Provide the (x, y) coordinate of the cell's center where the given text is located.  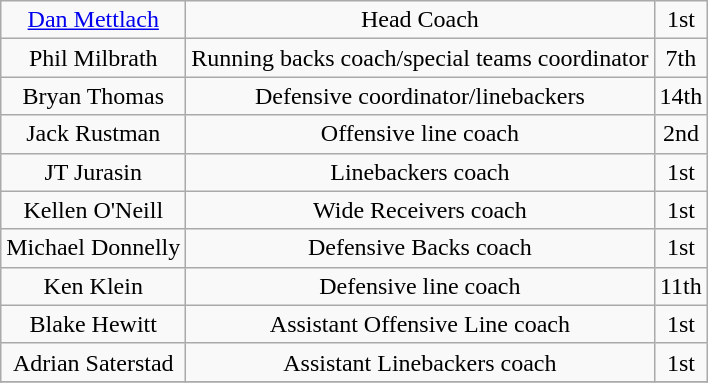
Defensive coordinator/linebackers (420, 96)
Assistant Offensive Line coach (420, 324)
Linebackers coach (420, 172)
11th (681, 286)
Bryan Thomas (94, 96)
Blake Hewitt (94, 324)
Head Coach (420, 20)
Adrian Saterstad (94, 362)
Phil Milbrath (94, 58)
Jack Rustman (94, 134)
14th (681, 96)
Defensive line coach (420, 286)
Defensive Backs coach (420, 248)
Wide Receivers coach (420, 210)
Dan Mettlach (94, 20)
Ken Klein (94, 286)
JT Jurasin (94, 172)
Offensive line coach (420, 134)
7th (681, 58)
2nd (681, 134)
Kellen O'Neill (94, 210)
Assistant Linebackers coach (420, 362)
Running backs coach/special teams coordinator (420, 58)
Michael Donnelly (94, 248)
